Find where the given text appears and provide that cell's center as [x, y] coordinate. 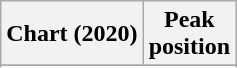
Peak position [189, 34]
Chart (2020) [72, 34]
